Find where the given text appears and provide that cell's center as [X, Y] coordinate. 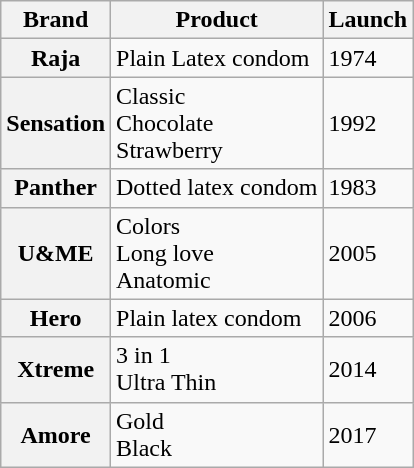
Plain latex condom [217, 318]
Xtreme [56, 370]
2005 [368, 253]
3 in 1 Ultra Thin [217, 370]
Brand [56, 20]
1974 [368, 58]
1992 [368, 123]
ClassicChocolateStrawberry [217, 123]
Hero [56, 318]
Amore [56, 434]
Launch [368, 20]
2017 [368, 434]
2014 [368, 370]
Plain Latex condom [217, 58]
Sensation [56, 123]
1983 [368, 188]
Product [217, 20]
Panther [56, 188]
Colors Long love Anatomic [217, 253]
Raja [56, 58]
Dotted latex condom [217, 188]
2006 [368, 318]
Gold Black [217, 434]
U&ME [56, 253]
